Find where the given text appears and provide that cell's center as [x, y] coordinate. 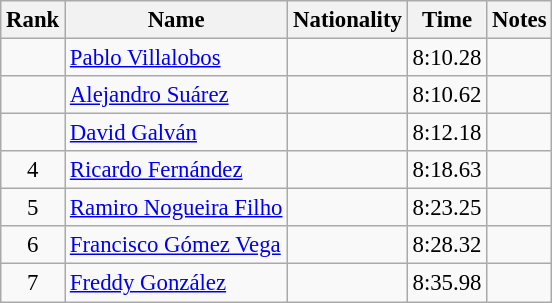
Ricardo Fernández [176, 170]
8:12.18 [447, 133]
Rank [33, 20]
5 [33, 208]
Pablo Villalobos [176, 58]
8:10.62 [447, 95]
4 [33, 170]
Time [447, 20]
Notes [520, 20]
Nationality [348, 20]
7 [33, 283]
8:28.32 [447, 245]
Alejandro Suárez [176, 95]
Francisco Gómez Vega [176, 245]
Freddy González [176, 283]
6 [33, 245]
Ramiro Nogueira Filho [176, 208]
8:18.63 [447, 170]
David Galván [176, 133]
Name [176, 20]
8:10.28 [447, 58]
8:35.98 [447, 283]
8:23.25 [447, 208]
